Search for the cell housing the specified text and yield its (x, y) center coordinate. 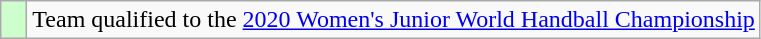
Team qualified to the 2020 Women's Junior World Handball Championship (394, 20)
